From the cell containing the given text, extract its center point as (x, y) coordinate. 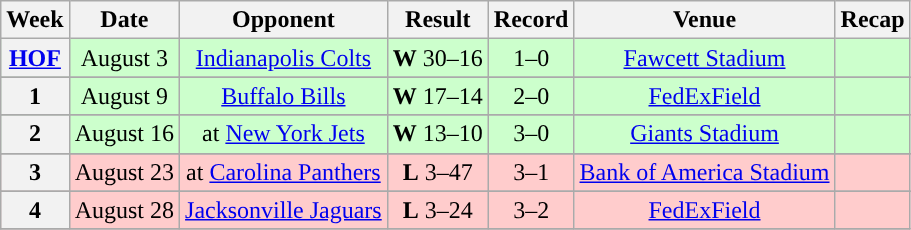
Bank of America Stadium (704, 172)
Record (531, 20)
L 3–24 (438, 210)
Indianapolis Colts (284, 58)
Venue (704, 20)
August 23 (124, 172)
3–0 (531, 134)
2 (35, 134)
Result (438, 20)
August 9 (124, 96)
August 3 (124, 58)
W 13–10 (438, 134)
L 3–47 (438, 172)
3–1 (531, 172)
Recap (872, 20)
at New York Jets (284, 134)
August 28 (124, 210)
Week (35, 20)
3 (35, 172)
W 30–16 (438, 58)
2–0 (531, 96)
4 (35, 210)
Jacksonville Jaguars (284, 210)
W 17–14 (438, 96)
at Carolina Panthers (284, 172)
HOF (35, 58)
3–2 (531, 210)
Fawcett Stadium (704, 58)
Opponent (284, 20)
1 (35, 96)
August 16 (124, 134)
1–0 (531, 58)
Date (124, 20)
Buffalo Bills (284, 96)
Giants Stadium (704, 134)
